Return [x, y] of the center of cell containing provided text 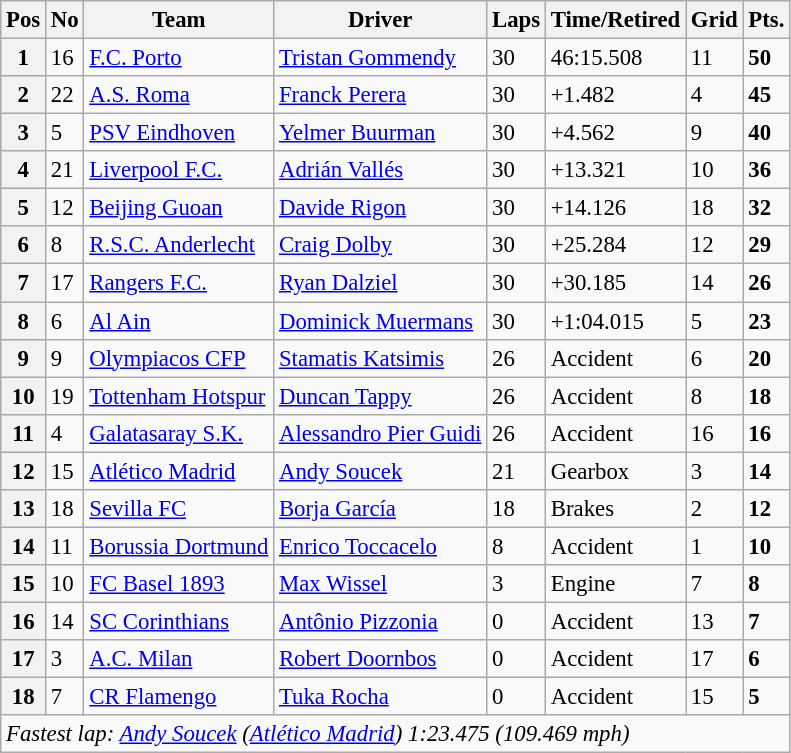
Stamatis Katsimis [380, 358]
Adrián Vallés [380, 170]
F.C. Porto [179, 58]
A.C. Milan [179, 659]
36 [766, 170]
29 [766, 245]
Brakes [615, 509]
Gearbox [615, 471]
32 [766, 208]
40 [766, 133]
Borussia Dortmund [179, 546]
Galatasaray S.K. [179, 433]
Alessandro Pier Guidi [380, 433]
Andy Soucek [380, 471]
Enrico Toccacelo [380, 546]
Antônio Pizzonia [380, 621]
A.S. Roma [179, 95]
No [65, 20]
Yelmer Buurman [380, 133]
50 [766, 58]
+30.185 [615, 283]
Tuka Rocha [380, 697]
46:15.508 [615, 58]
+1.482 [615, 95]
Fastest lap: Andy Soucek (Atlético Madrid) 1:23.475 (109.469 mph) [396, 734]
Sevilla FC [179, 509]
Davide Rigon [380, 208]
SC Corinthians [179, 621]
45 [766, 95]
CR Flamengo [179, 697]
Al Ain [179, 321]
+14.126 [615, 208]
Beijing Guoan [179, 208]
Tristan Gommendy [380, 58]
Borja García [380, 509]
20 [766, 358]
PSV Eindhoven [179, 133]
+1:04.015 [615, 321]
+4.562 [615, 133]
Laps [516, 20]
Liverpool F.C. [179, 170]
Ryan Dalziel [380, 283]
Driver [380, 20]
Tottenham Hotspur [179, 396]
Franck Perera [380, 95]
Craig Dolby [380, 245]
22 [65, 95]
Rangers F.C. [179, 283]
Atlético Madrid [179, 471]
Olympiacos CFP [179, 358]
+13.321 [615, 170]
23 [766, 321]
Grid [714, 20]
Pts. [766, 20]
FC Basel 1893 [179, 584]
Max Wissel [380, 584]
Duncan Tappy [380, 396]
Time/Retired [615, 20]
R.S.C. Anderlecht [179, 245]
Dominick Muermans [380, 321]
Team [179, 20]
Pos [24, 20]
+25.284 [615, 245]
Robert Doornbos [380, 659]
Engine [615, 584]
19 [65, 396]
